Return the (X, Y) coordinate for the center point of the cell that contains the specified text.  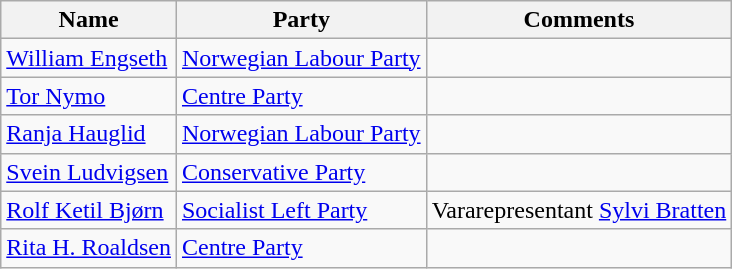
Conservative Party (301, 172)
Rita H. Roaldsen (89, 248)
Comments (579, 20)
Rolf Ketil Bjørn (89, 210)
Ranja Hauglid (89, 134)
William Engseth (89, 58)
Tor Nymo (89, 96)
Vararepresentant Sylvi Bratten (579, 210)
Svein Ludvigsen (89, 172)
Party (301, 20)
Name (89, 20)
Socialist Left Party (301, 210)
